Return the (x, y) coordinate for the center point of the cell that contains the specified text.  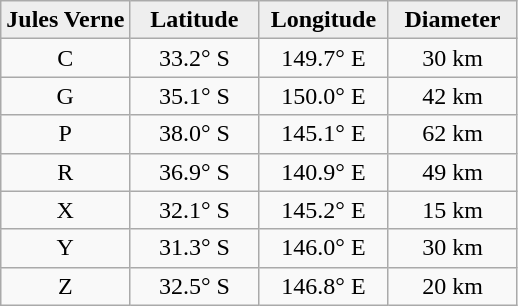
Longitude (324, 20)
146.8° E (324, 286)
P (66, 134)
X (66, 210)
33.2° S (194, 58)
Jules Verne (66, 20)
49 km (452, 172)
Diameter (452, 20)
20 km (452, 286)
146.0° E (324, 248)
Latitude (194, 20)
31.3° S (194, 248)
32.1° S (194, 210)
35.1° S (194, 96)
140.9° E (324, 172)
149.7° E (324, 58)
38.0° S (194, 134)
36.9° S (194, 172)
Z (66, 286)
32.5° S (194, 286)
145.2° E (324, 210)
G (66, 96)
Y (66, 248)
145.1° E (324, 134)
C (66, 58)
R (66, 172)
150.0° E (324, 96)
42 km (452, 96)
62 km (452, 134)
15 km (452, 210)
